Return [x, y] of the center of cell containing provided text 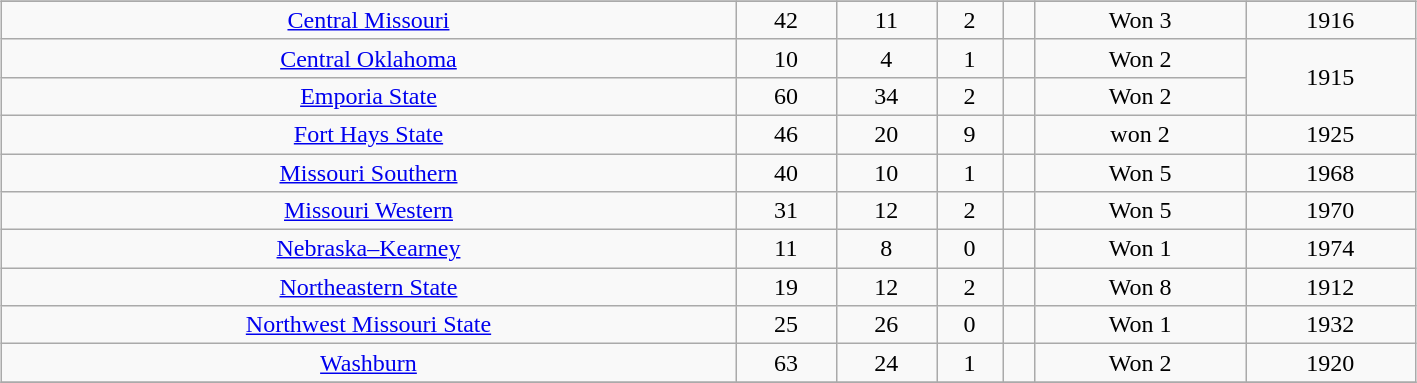
1925 [1330, 134]
4 [886, 58]
1968 [1330, 173]
8 [886, 249]
1970 [1330, 211]
24 [886, 363]
46 [786, 134]
1932 [1330, 325]
9 [970, 134]
1912 [1330, 287]
25 [786, 325]
42 [786, 20]
40 [786, 173]
Northeastern State [368, 287]
1916 [1330, 20]
Central Oklahoma [368, 58]
Fort Hays State [368, 134]
19 [786, 287]
Emporia State [368, 96]
31 [786, 211]
34 [886, 96]
Central Missouri [368, 20]
1915 [1330, 77]
1920 [1330, 363]
Won 8 [1140, 287]
26 [886, 325]
Northwest Missouri State [368, 325]
Nebraska–Kearney [368, 249]
63 [786, 363]
1974 [1330, 249]
Washburn [368, 363]
won 2 [1140, 134]
Missouri Southern [368, 173]
20 [886, 134]
Won 3 [1140, 20]
60 [786, 96]
Missouri Western [368, 211]
